Determine the (X, Y) coordinate at the center of the cell enclosing the given text.  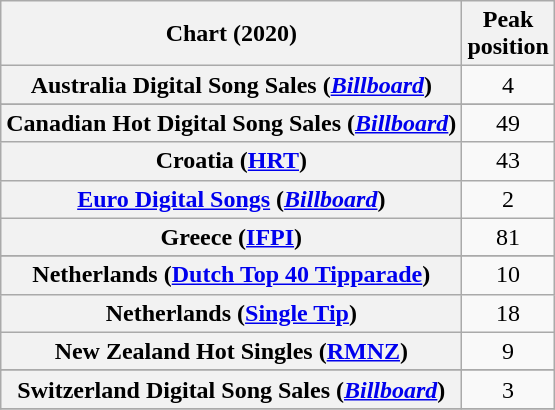
2 (508, 199)
Canadian Hot Digital Song Sales (Billboard) (232, 123)
18 (508, 313)
81 (508, 237)
Euro Digital Songs (Billboard) (232, 199)
Croatia (HRT) (232, 161)
9 (508, 351)
Peakposition (508, 34)
Chart (2020) (232, 34)
Netherlands (Dutch Top 40 Tipparade) (232, 275)
10 (508, 275)
4 (508, 85)
3 (508, 389)
Australia Digital Song Sales (Billboard) (232, 85)
49 (508, 123)
Greece (IFPI) (232, 237)
Netherlands (Single Tip) (232, 313)
Switzerland Digital Song Sales (Billboard) (232, 389)
New Zealand Hot Singles (RMNZ) (232, 351)
43 (508, 161)
